Pinpoint the cell where the given text exists, returning its (X, Y) midpoint coordinate. 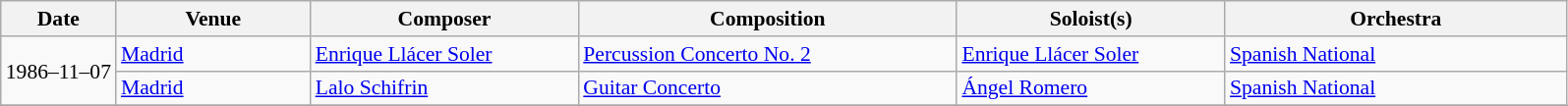
Soloist(s) (1091, 19)
Percussion Concerto No. 2 (767, 54)
Composer (444, 19)
Ángel Romero (1091, 88)
Composition (767, 19)
Venue (213, 19)
Date (59, 19)
1986–11–07 (59, 71)
Lalo Schifrin (444, 88)
Orchestra (1396, 19)
Guitar Concerto (767, 88)
